Search for the cell housing the specified text and yield its [X, Y] center coordinate. 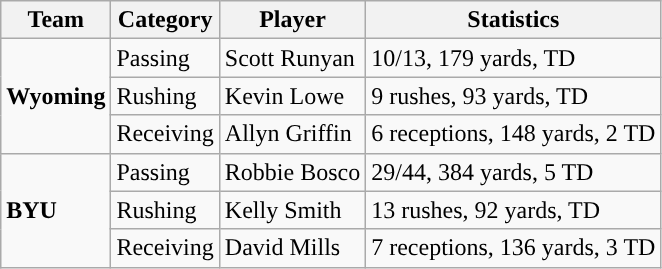
Robbie Bosco [292, 172]
6 receptions, 148 yards, 2 TD [514, 134]
7 receptions, 136 yards, 3 TD [514, 248]
David Mills [292, 248]
Category [165, 20]
Wyoming [56, 96]
Statistics [514, 20]
Allyn Griffin [292, 134]
10/13, 179 yards, TD [514, 58]
Player [292, 20]
9 rushes, 93 yards, TD [514, 96]
29/44, 384 yards, 5 TD [514, 172]
Team [56, 20]
Kevin Lowe [292, 96]
13 rushes, 92 yards, TD [514, 210]
BYU [56, 210]
Kelly Smith [292, 210]
Scott Runyan [292, 58]
